Output the [x, y] coordinate of the center of the cell containing the given text.  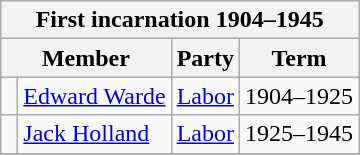
Jack Holland [94, 134]
First incarnation 1904–1945 [180, 20]
1925–1945 [298, 134]
Party [205, 58]
Edward Warde [94, 96]
1904–1925 [298, 96]
Member [86, 58]
Term [298, 58]
